Locate the cell with the specified text and output its [X, Y] center coordinate. 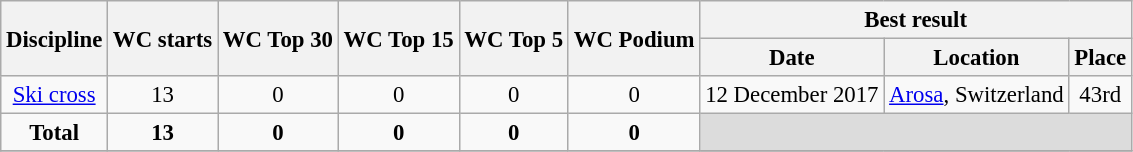
WC Podium [634, 38]
Location [976, 58]
WC Top 30 [278, 38]
Best result [916, 20]
Arosa, Switzerland [976, 95]
Date [792, 58]
Discipline [54, 38]
Ski cross [54, 95]
WC starts [163, 38]
WC Top 15 [398, 38]
WC Top 5 [514, 38]
12 December 2017 [792, 95]
Place [1100, 58]
43rd [1100, 95]
Total [54, 133]
